Return the [X, Y] coordinate for the center point of the cell that contains the specified text.  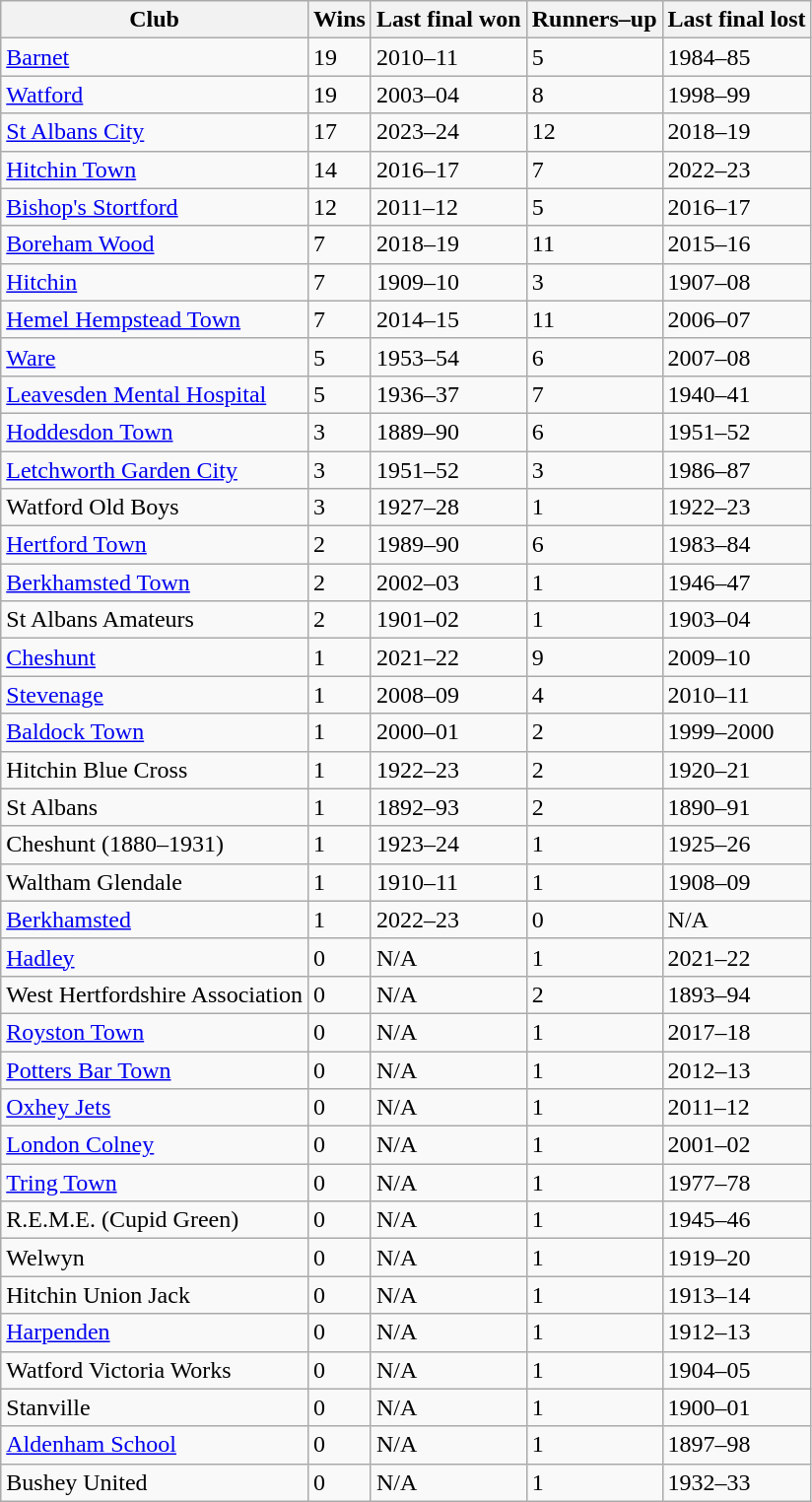
14 [339, 170]
1913–14 [737, 1295]
1984–85 [737, 57]
St Albans City [155, 132]
Berkhamsted Town [155, 582]
1953–54 [448, 357]
Last final won [448, 20]
1892–93 [448, 807]
1920–21 [737, 770]
2003–04 [448, 95]
1983–84 [737, 545]
1940–41 [737, 394]
1936–37 [448, 394]
1910–11 [448, 882]
1989–90 [448, 545]
Hitchin Blue Cross [155, 770]
9 [594, 657]
Hitchin Town [155, 170]
2000–01 [448, 732]
1946–47 [737, 582]
8 [594, 95]
1945–46 [737, 1220]
1919–20 [737, 1258]
2008–09 [448, 695]
Watford [155, 95]
1932–33 [737, 1482]
1908–09 [737, 882]
Welwyn [155, 1258]
Potters Bar Town [155, 1069]
Watford Old Boys [155, 508]
1901–02 [448, 620]
1999–2000 [737, 732]
London Colney [155, 1145]
1907–08 [737, 282]
1927–28 [448, 508]
Harpenden [155, 1332]
2023–24 [448, 132]
Last final lost [737, 20]
2009–10 [737, 657]
Cheshunt (1880–1931) [155, 845]
1890–91 [737, 807]
2014–15 [448, 319]
2017–18 [737, 1032]
Hitchin Union Jack [155, 1295]
1909–10 [448, 282]
Hitchin [155, 282]
Bishop's Stortford [155, 207]
1998–99 [737, 95]
2001–02 [737, 1145]
Wins [339, 20]
St Albans Amateurs [155, 620]
Hoddesdon Town [155, 432]
1893–94 [737, 994]
Watford Victoria Works [155, 1370]
Royston Town [155, 1032]
2007–08 [737, 357]
1912–13 [737, 1332]
2006–07 [737, 319]
1897–98 [737, 1445]
Ware [155, 357]
Hertford Town [155, 545]
1903–04 [737, 620]
Tring Town [155, 1183]
Berkhamsted [155, 920]
St Albans [155, 807]
Club [155, 20]
Waltham Glendale [155, 882]
Hadley [155, 957]
2015–16 [737, 244]
2002–03 [448, 582]
Aldenham School [155, 1445]
West Hertfordshire Association [155, 994]
1923–24 [448, 845]
Leavesden Mental Hospital [155, 394]
Stevenage [155, 695]
Runners–up [594, 20]
Boreham Wood [155, 244]
Hemel Hempstead Town [155, 319]
Stanville [155, 1407]
Oxhey Jets [155, 1108]
1977–78 [737, 1183]
Barnet [155, 57]
Letchworth Garden City [155, 470]
1925–26 [737, 845]
1904–05 [737, 1370]
Cheshunt [155, 657]
17 [339, 132]
4 [594, 695]
1900–01 [737, 1407]
Baldock Town [155, 732]
1889–90 [448, 432]
R.E.M.E. (Cupid Green) [155, 1220]
1986–87 [737, 470]
Bushey United [155, 1482]
2012–13 [737, 1069]
